From the cell containing the given text, extract its center point as [X, Y] coordinate. 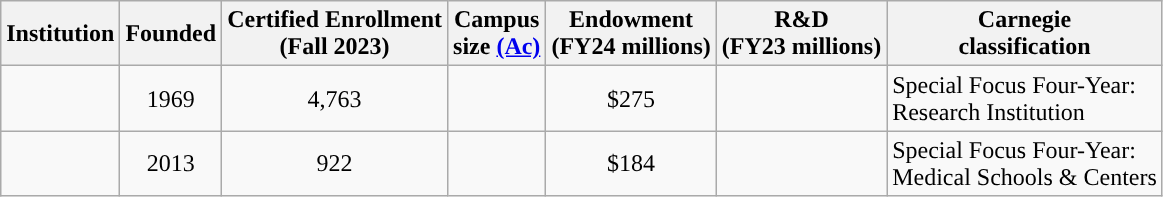
1969 [171, 98]
$184 [631, 164]
Special Focus Four-Year:Research Institution [1025, 98]
2013 [171, 164]
$275 [631, 98]
Certified Enrollment(Fall 2023) [335, 34]
4,763 [335, 98]
Carnegieclassification [1025, 34]
Campussize (Ac) [497, 34]
R&D(FY23 millions) [801, 34]
Endowment(FY24 millions) [631, 34]
Founded [171, 34]
Special Focus Four-Year:Medical Schools & Centers [1025, 164]
Institution [60, 34]
922 [335, 164]
